Determine the (x, y) coordinate at the center of the cell enclosing the given text.  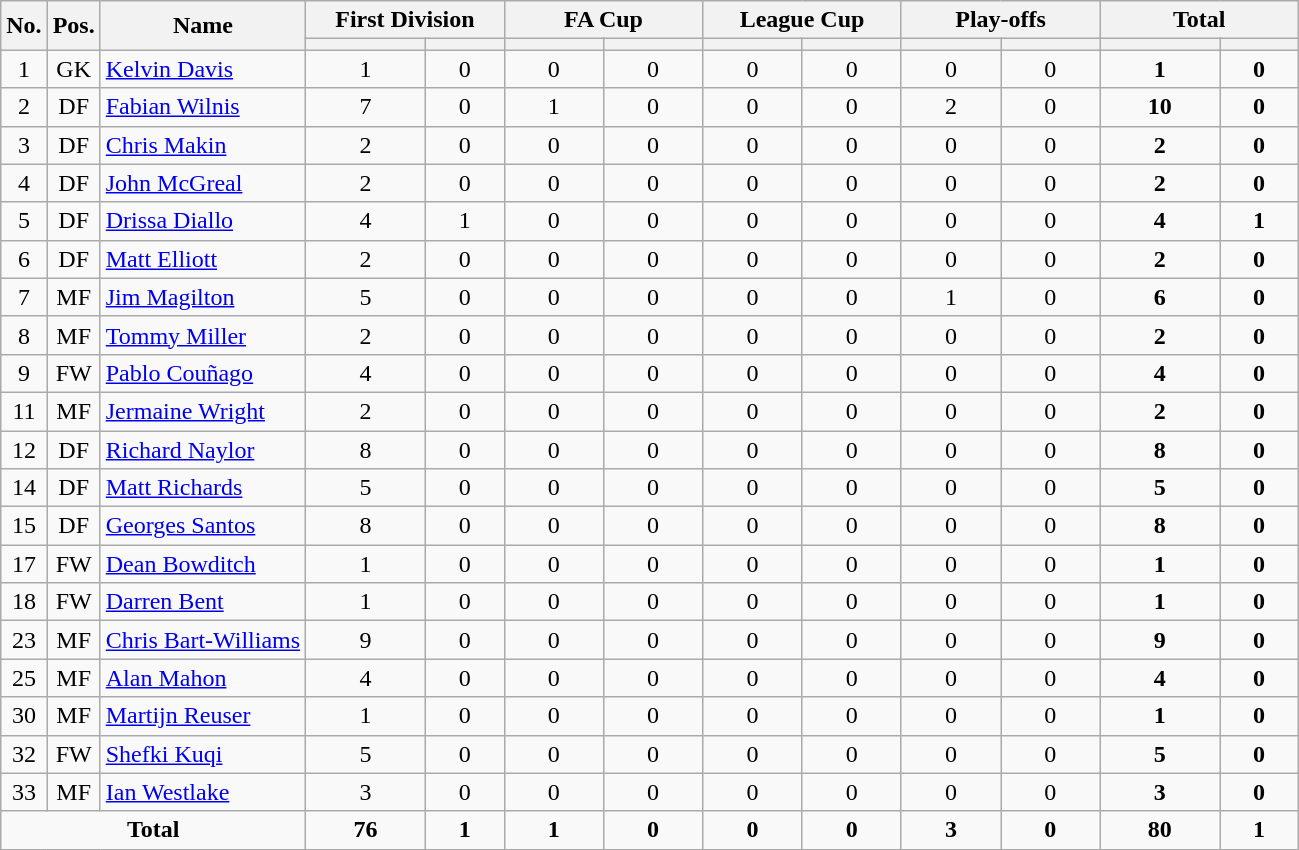
First Division (406, 20)
25 (24, 678)
Dean Bowditch (202, 564)
Matt Richards (202, 488)
14 (24, 488)
15 (24, 526)
Matt Elliott (202, 259)
Shefki Kuqi (202, 754)
Darren Bent (202, 602)
23 (24, 640)
GK (74, 69)
Pos. (74, 26)
18 (24, 602)
Ian Westlake (202, 792)
80 (1160, 830)
Georges Santos (202, 526)
Name (202, 26)
12 (24, 449)
Chris Makin (202, 145)
10 (1160, 107)
FA Cup (604, 20)
Jim Magilton (202, 297)
Drissa Diallo (202, 221)
Chris Bart-Williams (202, 640)
Play-offs (1000, 20)
76 (366, 830)
32 (24, 754)
Kelvin Davis (202, 69)
No. (24, 26)
Martijn Reuser (202, 716)
Tommy Miller (202, 335)
Jermaine Wright (202, 411)
33 (24, 792)
League Cup (802, 20)
Fabian Wilnis (202, 107)
John McGreal (202, 183)
Alan Mahon (202, 678)
Richard Naylor (202, 449)
17 (24, 564)
11 (24, 411)
30 (24, 716)
Pablo Couñago (202, 373)
